Scan for the cell matching the given text and deliver its [X, Y] coordinate at center. 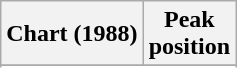
Chart (1988) [72, 34]
Peakposition [189, 34]
